Return (X, Y) of the center of cell containing provided text 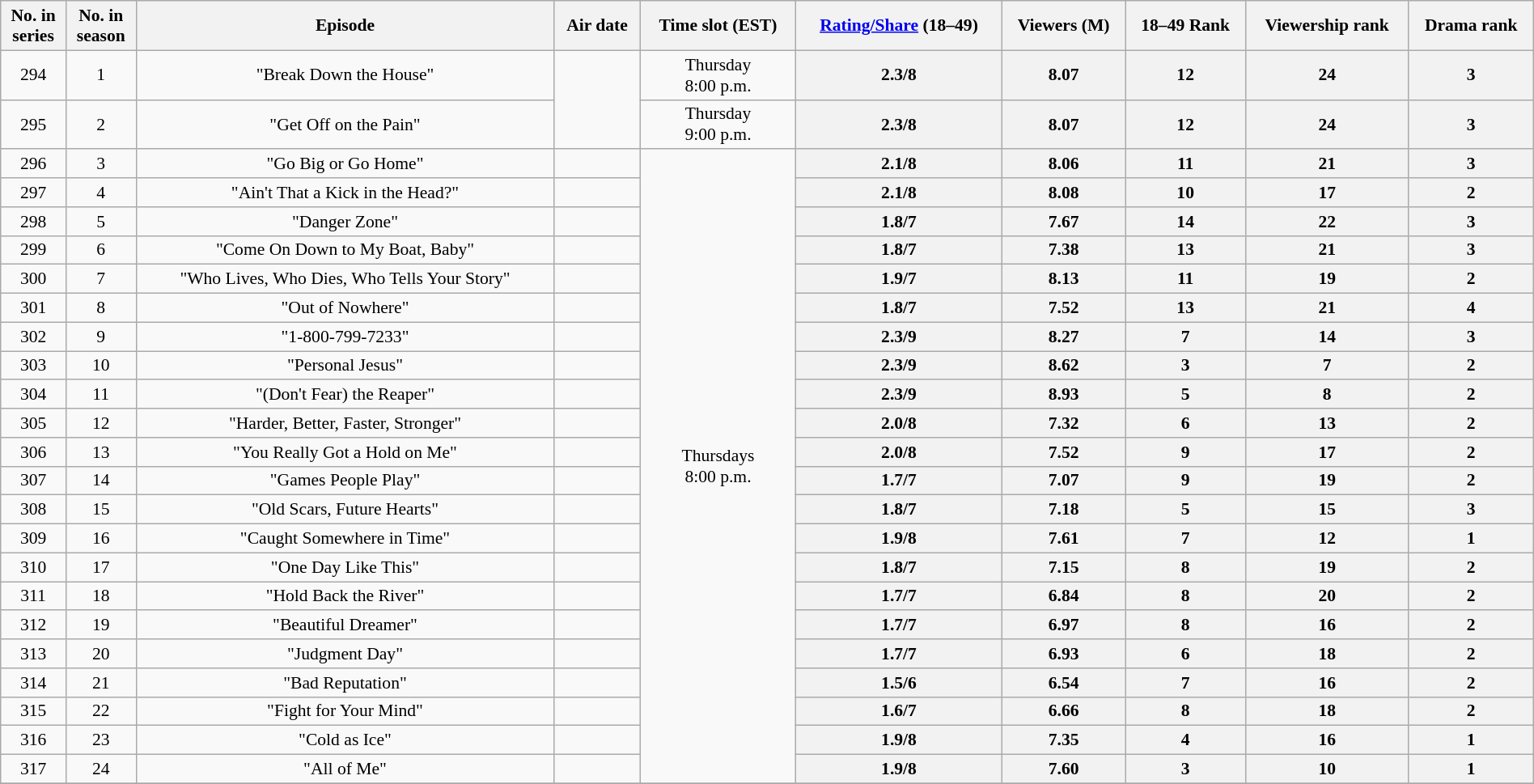
8.93 (1063, 395)
7.38 (1063, 250)
23 (100, 740)
Viewers (M) (1063, 26)
"You Really Got a Hold on Me" (345, 452)
Time slot (EST) (718, 26)
"Judgment Day" (345, 654)
7.18 (1063, 510)
"Fight for Your Mind" (345, 711)
315 (34, 711)
"Hold Back the River" (345, 596)
Air date (597, 26)
"Caught Somewhere in Time" (345, 539)
306 (34, 452)
"One Day Like This" (345, 567)
7.32 (1063, 423)
"Break Down the House" (345, 74)
"Come On Down to My Boat, Baby" (345, 250)
"Harder, Better, Faster, Stronger" (345, 423)
7.35 (1063, 740)
303 (34, 366)
307 (34, 481)
"(Don't Fear) the Reaper" (345, 395)
"Old Scars, Future Hearts" (345, 510)
311 (34, 596)
297 (34, 193)
294 (34, 74)
6.54 (1063, 683)
312 (34, 625)
8.62 (1063, 366)
8.13 (1063, 279)
308 (34, 510)
Thursday9:00 p.m. (718, 125)
"Bad Reputation" (345, 683)
309 (34, 539)
299 (34, 250)
No. inseries (34, 26)
302 (34, 337)
"Go Big or Go Home" (345, 164)
"All of Me" (345, 769)
1.9/7 (899, 279)
8.08 (1063, 193)
316 (34, 740)
296 (34, 164)
6.66 (1063, 711)
7.15 (1063, 567)
Thursdays8:00 p.m. (718, 467)
305 (34, 423)
Viewership rank (1327, 26)
313 (34, 654)
317 (34, 769)
"Out of Nowhere" (345, 308)
Episode (345, 26)
8.06 (1063, 164)
"Danger Zone" (345, 222)
6.93 (1063, 654)
7.61 (1063, 539)
7.07 (1063, 481)
"1-800-799-7233" (345, 337)
"Games People Play" (345, 481)
7.60 (1063, 769)
"Get Off on the Pain" (345, 125)
6.84 (1063, 596)
310 (34, 567)
"Cold as Ice" (345, 740)
300 (34, 279)
7.67 (1063, 222)
18–49 Rank (1185, 26)
Rating/Share (18–49) (899, 26)
301 (34, 308)
1.6/7 (899, 711)
6.97 (1063, 625)
"Who Lives, Who Dies, Who Tells Your Story" (345, 279)
304 (34, 395)
1.5/6 (899, 683)
295 (34, 125)
8.27 (1063, 337)
"Personal Jesus" (345, 366)
Drama rank (1471, 26)
No. inseason (100, 26)
298 (34, 222)
Thursday8:00 p.m. (718, 74)
"Ain't That a Kick in the Head?" (345, 193)
314 (34, 683)
"Beautiful Dreamer" (345, 625)
